Return the (X, Y) coordinate for the center point of the cell that contains the specified text.  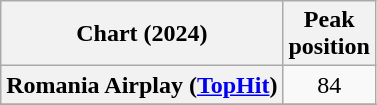
Chart (2024) (142, 34)
84 (329, 85)
Peakposition (329, 34)
Romania Airplay (TopHit) (142, 85)
